Extract the [x, y] coordinate from the center of the cell holding the provided text.  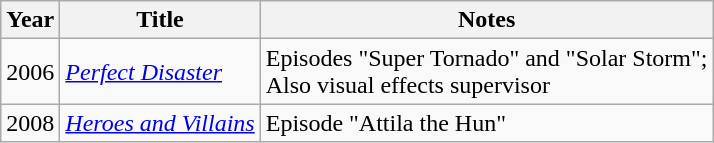
2006 [30, 72]
Notes [486, 20]
Episodes "Super Tornado" and "Solar Storm";Also visual effects supervisor [486, 72]
Year [30, 20]
Episode "Attila the Hun" [486, 123]
Title [160, 20]
Heroes and Villains [160, 123]
2008 [30, 123]
Perfect Disaster [160, 72]
